Output the (x, y) coordinate of the center of the cell containing the given text.  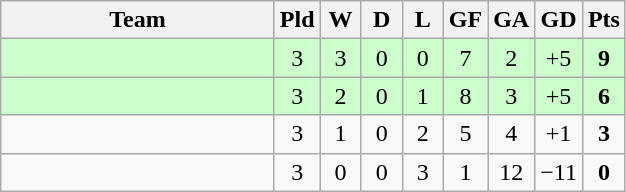
12 (512, 172)
Pts (604, 20)
L (422, 20)
6 (604, 96)
9 (604, 58)
GF (465, 20)
Pld (297, 20)
Team (138, 20)
4 (512, 134)
W (340, 20)
5 (465, 134)
7 (465, 58)
+1 (559, 134)
8 (465, 96)
GD (559, 20)
GA (512, 20)
D (382, 20)
−11 (559, 172)
